Detect which cell encompasses the target text, then output its (X, Y) center coordinate. 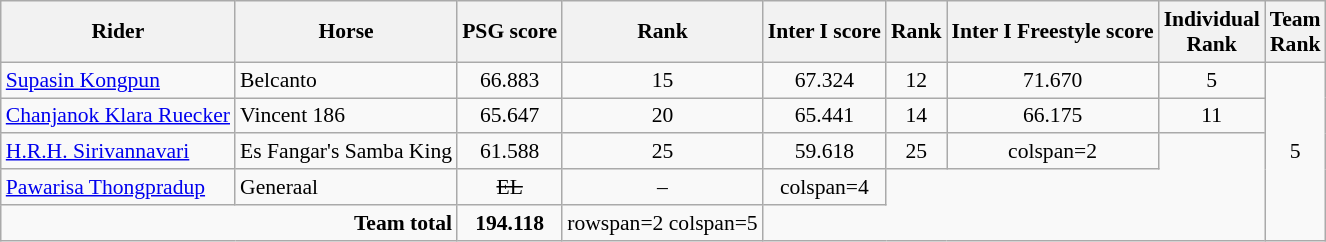
Pawarisa Thongpradup (118, 187)
H.R.H. Sirivannavari (118, 152)
Vincent 186 (346, 116)
61.588 (510, 152)
PSG score (510, 32)
14 (916, 116)
Team total (229, 223)
194.118 (510, 223)
11 (1212, 116)
65.647 (510, 116)
Chanjanok Klara Ruecker (118, 116)
67.324 (824, 80)
71.670 (1052, 80)
20 (662, 116)
EL (510, 187)
Inter I Freestyle score (1052, 32)
colspan=4 (824, 187)
TeamRank (1296, 32)
66.883 (510, 80)
Rider (118, 32)
rowspan=2 colspan=5 (662, 223)
IndividualRank (1212, 32)
65.441 (824, 116)
– (662, 187)
Inter I score (824, 32)
Horse (346, 32)
Belcanto (346, 80)
12 (916, 80)
colspan=2 (1052, 152)
66.175 (1052, 116)
15 (662, 80)
59.618 (824, 152)
Es Fangar's Samba King (346, 152)
Supasin Kongpun (118, 80)
Generaal (346, 187)
